Find where the given text appears and provide that cell's center as (x, y) coordinate. 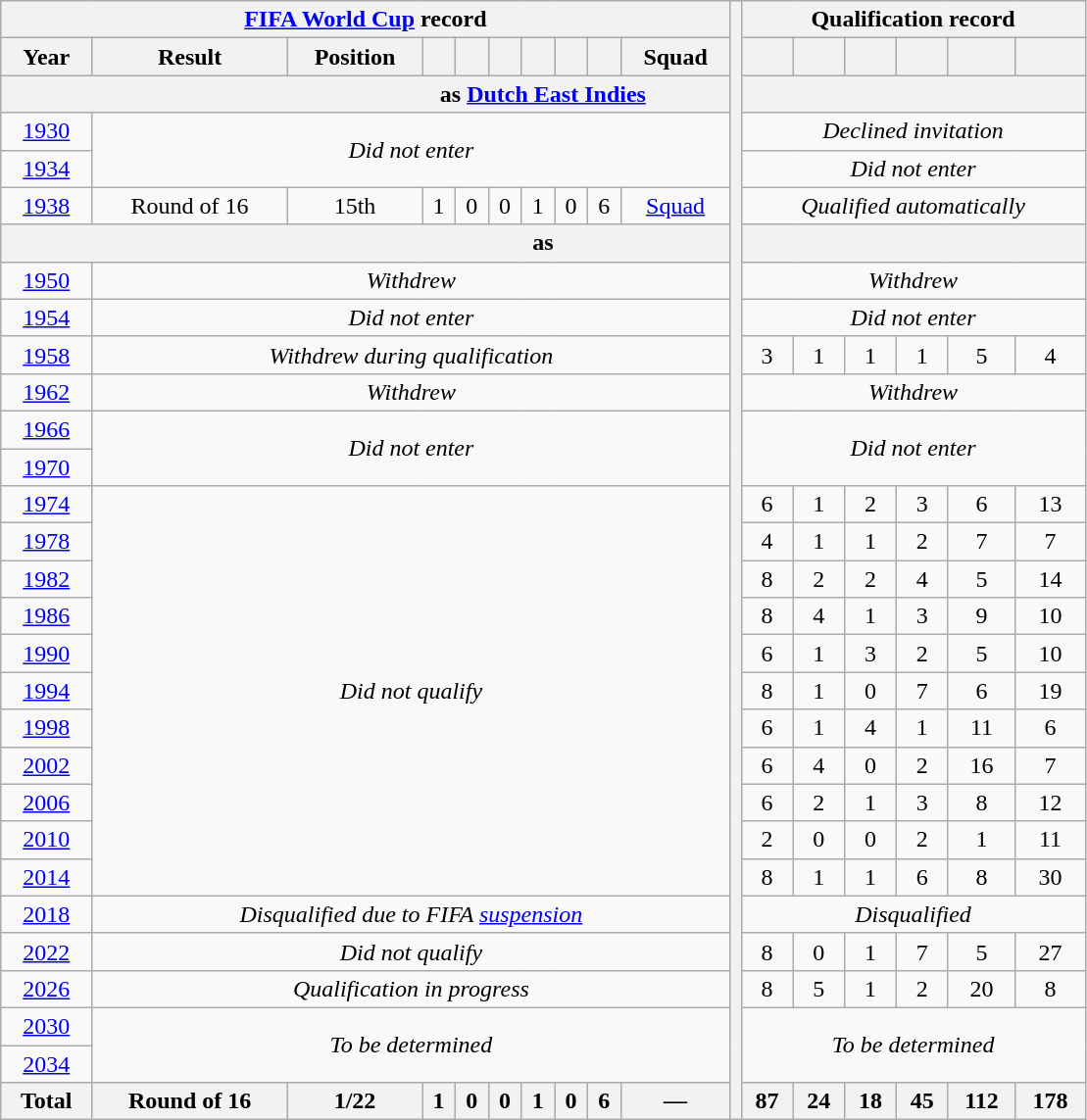
18 (870, 1101)
Qualification in progress (412, 989)
20 (982, 989)
16 (982, 765)
1966 (47, 429)
24 (819, 1101)
9 (982, 616)
— (675, 1101)
2026 (47, 989)
1930 (47, 131)
12 (1051, 803)
1982 (47, 579)
Year (47, 57)
Qualified automatically (914, 206)
45 (921, 1101)
Total (47, 1101)
Position (355, 57)
2014 (47, 877)
as (543, 243)
1950 (47, 280)
2006 (47, 803)
1998 (47, 728)
19 (1051, 691)
1974 (47, 505)
14 (1051, 579)
15th (355, 206)
1934 (47, 169)
1938 (47, 206)
112 (982, 1101)
1/22 (355, 1101)
2022 (47, 951)
178 (1051, 1101)
Withdrew during qualification (412, 355)
30 (1051, 877)
2018 (47, 914)
Declined invitation (914, 131)
as Dutch East Indies (543, 94)
13 (1051, 505)
Result (190, 57)
1978 (47, 542)
2002 (47, 765)
87 (766, 1101)
1958 (47, 355)
Disqualified (914, 914)
1954 (47, 317)
1962 (47, 392)
FIFA World Cup record (366, 20)
27 (1051, 951)
1994 (47, 691)
1990 (47, 654)
2010 (47, 840)
1986 (47, 616)
2034 (47, 1063)
Disqualified due to FIFA suspension (412, 914)
1970 (47, 467)
2030 (47, 1026)
Qualification record (914, 20)
